Extract the [X, Y] coordinate from the center of the cell holding the provided text.  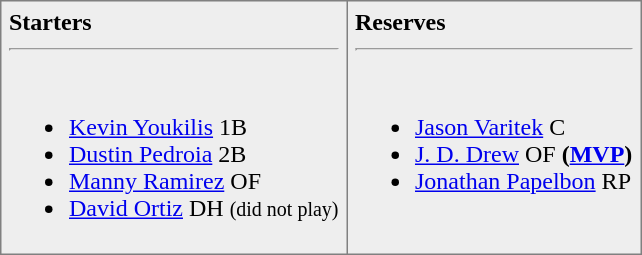
Reserves Jason Varitek CJ. D. Drew OF (MVP)Jonathan Papelbon RP [494, 128]
Starters Kevin Youkilis 1BDustin Pedroia 2BManny Ramirez OFDavid Ortiz DH (did not play) [174, 128]
